From the cell containing the given text, extract its center point as [x, y] coordinate. 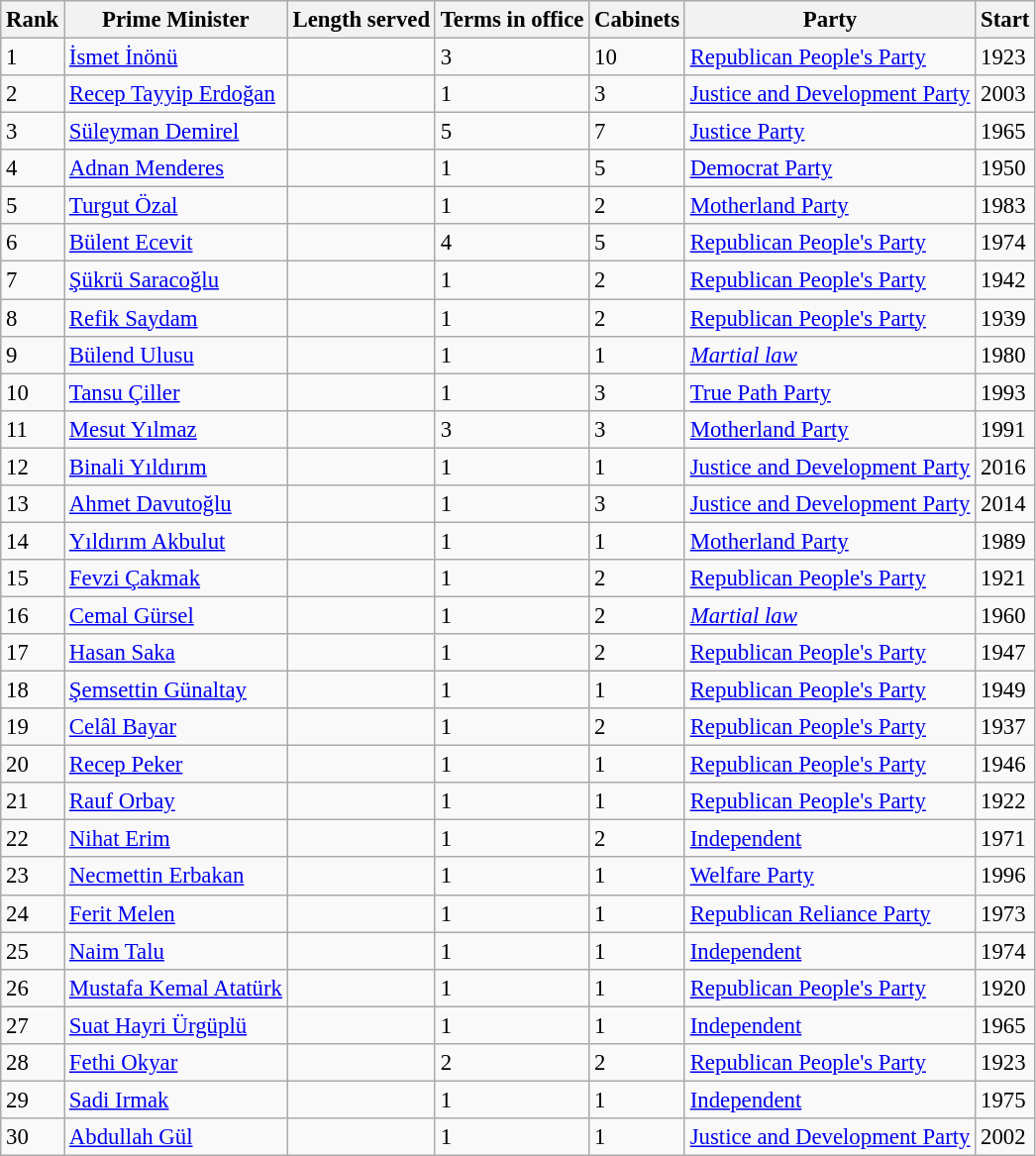
İsmet İnönü [176, 57]
1991 [1005, 429]
21 [33, 801]
Start [1005, 20]
15 [33, 578]
Mustafa Kemal Atatürk [176, 988]
Fevzi Çakmak [176, 578]
Recep Tayyip Erdoğan [176, 94]
1946 [1005, 765]
14 [33, 541]
Refik Saydam [176, 318]
1993 [1005, 392]
1949 [1005, 690]
1996 [1005, 877]
20 [33, 765]
Ahmet Davutoğlu [176, 504]
1922 [1005, 801]
6 [33, 243]
25 [33, 951]
Tansu Çiller [176, 392]
Necmettin Erbakan [176, 877]
Adnan Menderes [176, 168]
18 [33, 690]
9 [33, 355]
Length served [361, 20]
1989 [1005, 541]
Bülend Ulusu [176, 355]
Justice Party [830, 132]
1950 [1005, 168]
23 [33, 877]
1960 [1005, 615]
Sadi Irmak [176, 1100]
30 [33, 1137]
12 [33, 467]
Democrat Party [830, 168]
29 [33, 1100]
Rauf Orbay [176, 801]
2002 [1005, 1137]
19 [33, 727]
2014 [1005, 504]
Republican Reliance Party [830, 913]
Party [830, 20]
1939 [1005, 318]
24 [33, 913]
True Path Party [830, 392]
1973 [1005, 913]
27 [33, 1025]
1971 [1005, 839]
Celâl Bayar [176, 727]
1921 [1005, 578]
Hasan Saka [176, 653]
22 [33, 839]
Terms in office [511, 20]
1920 [1005, 988]
Binali Yıldırım [176, 467]
1947 [1005, 653]
Turgut Özal [176, 206]
16 [33, 615]
2003 [1005, 94]
Welfare Party [830, 877]
Yıldırım Akbulut [176, 541]
Mesut Yılmaz [176, 429]
Cemal Gürsel [176, 615]
28 [33, 1063]
2016 [1005, 467]
1975 [1005, 1100]
11 [33, 429]
Abdullah Gül [176, 1137]
1983 [1005, 206]
Süleyman Demirel [176, 132]
Şükrü Saracoğlu [176, 280]
Şemsettin Günaltay [176, 690]
Naim Talu [176, 951]
Cabinets [638, 20]
1942 [1005, 280]
Bülent Ecevit [176, 243]
Suat Hayri Ürgüplü [176, 1025]
17 [33, 653]
1980 [1005, 355]
13 [33, 504]
Rank [33, 20]
Recep Peker [176, 765]
Fethi Okyar [176, 1063]
26 [33, 988]
Ferit Melen [176, 913]
1937 [1005, 727]
8 [33, 318]
Nihat Erim [176, 839]
Prime Minister [176, 20]
